Pinpoint the cell where the given text exists, returning its [x, y] midpoint coordinate. 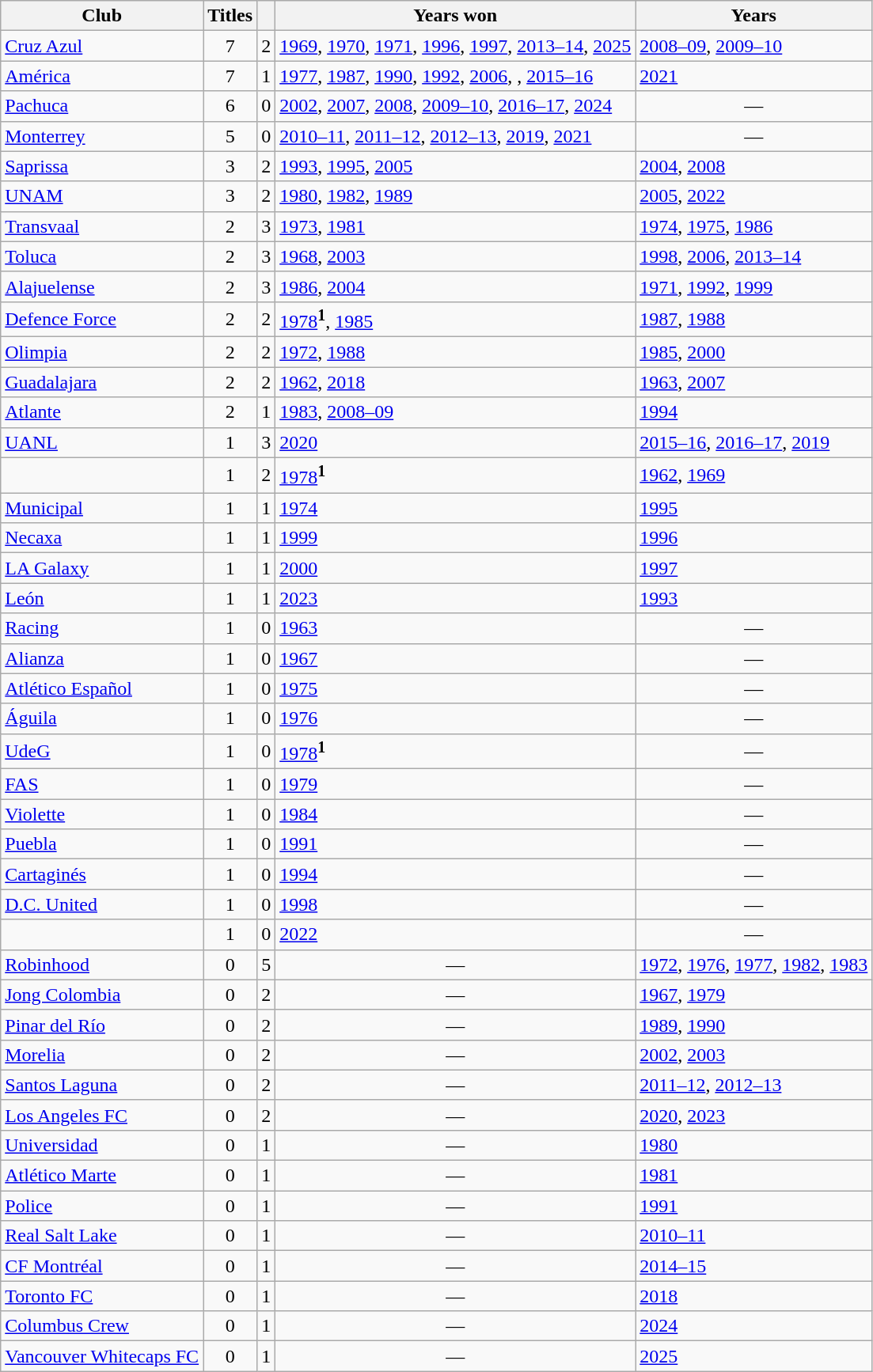
1993, 1995, 2005 [456, 166]
Years won [456, 16]
León [102, 598]
1972, 1976, 1977, 1982, 1983 [753, 965]
1986, 2004 [456, 286]
1998 [456, 904]
Jong Colombia [102, 995]
1971, 1992, 1999 [753, 286]
Titles [230, 16]
América [102, 76]
1962, 2018 [456, 382]
2002, 2007, 2008, 2009–10, 2016–17, 2024 [456, 106]
2015–16, 2016–17, 2019 [753, 442]
6 [230, 106]
Los Angeles FC [102, 1115]
Years [753, 16]
2020 [456, 442]
Cartaginés [102, 874]
1983, 2008–09 [456, 412]
Necaxa [102, 538]
2020, 2023 [753, 1115]
19781, 1985 [456, 320]
Alajuelense [102, 286]
1976 [456, 718]
1968, 2003 [456, 256]
Municipal [102, 508]
1987, 1988 [753, 320]
2014–15 [753, 1266]
1979 [456, 784]
CF Montréal [102, 1266]
1985, 2000 [753, 352]
Club [102, 16]
Morelia [102, 1055]
2011–12, 2012–13 [753, 1085]
1989, 1990 [753, 1025]
2021 [753, 76]
Puebla [102, 844]
1963 [456, 628]
1995 [753, 508]
2005, 2022 [753, 196]
2025 [753, 1356]
Águila [102, 718]
Pachuca [102, 106]
1980, 1982, 1989 [456, 196]
LA Galaxy [102, 568]
Transvaal [102, 226]
Vancouver Whitecaps FC [102, 1356]
Saprissa [102, 166]
D.C. United [102, 904]
1998, 2006, 2013–14 [753, 256]
1975 [456, 688]
2008–09, 2009–10 [753, 46]
1974 [456, 508]
1972, 1988 [456, 352]
Atlante [102, 412]
1967 [456, 658]
Guadalajara [102, 382]
Violette [102, 814]
1969, 1970, 1971, 1996, 1997, 2013–14, 2025 [456, 46]
1974, 1975, 1986 [753, 226]
Atlético Español [102, 688]
FAS [102, 784]
Olimpia [102, 352]
Columbus Crew [102, 1326]
Monterrey [102, 136]
Cruz Azul [102, 46]
2010–11 [753, 1236]
Universidad [102, 1146]
2004, 2008 [753, 166]
2018 [753, 1296]
Atlético Marte [102, 1176]
1996 [753, 538]
2024 [753, 1326]
1967, 1979 [753, 995]
1980 [753, 1146]
Robinhood [102, 965]
Racing [102, 628]
Pinar del Río [102, 1025]
Defence Force [102, 320]
UdeG [102, 752]
1984 [456, 814]
2000 [456, 568]
1999 [456, 538]
2010–11, 2011–12, 2012–13, 2019, 2021 [456, 136]
Real Salt Lake [102, 1236]
UNAM [102, 196]
1981 [753, 1176]
1973, 1981 [456, 226]
1977, 1987, 1990, 1992, 2006, , 2015–16 [456, 76]
1963, 2007 [753, 382]
2022 [456, 934]
Toronto FC [102, 1296]
1962, 1969 [753, 475]
1997 [753, 568]
2023 [456, 598]
Santos Laguna [102, 1085]
2002, 2003 [753, 1055]
Police [102, 1206]
Toluca [102, 256]
UANL [102, 442]
Alianza [102, 658]
1993 [753, 598]
